Provide the (x, y) coordinate of the cell's center where the given text is located.  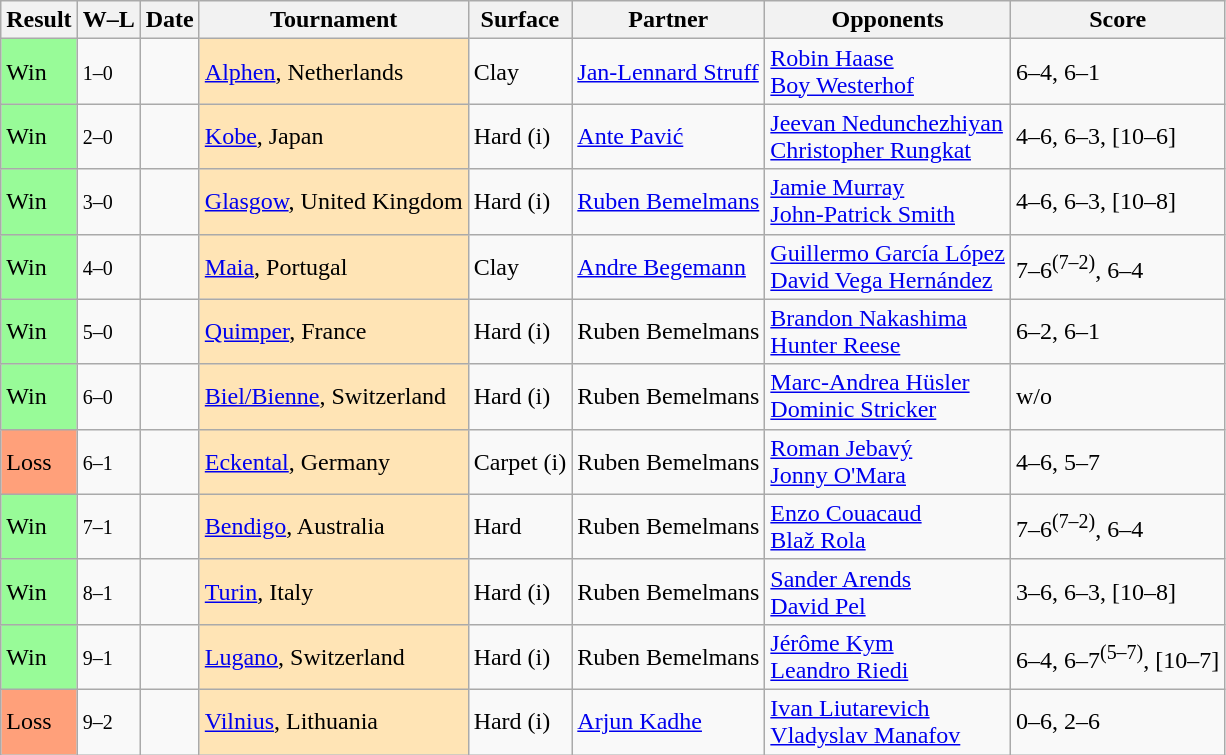
Result (39, 20)
Surface (520, 20)
Jérôme Kym Leandro Riedi (888, 656)
4–6, 6–3, [10–6] (1117, 136)
Kobe, Japan (334, 136)
Date (170, 20)
Lugano, Switzerland (334, 656)
Brandon Nakashima Hunter Reese (888, 332)
Jamie Murray John-Patrick Smith (888, 202)
W–L (108, 20)
Eckental, Germany (334, 462)
Sander Arends David Pel (888, 592)
Partner (668, 20)
Andre Begemann (668, 266)
5–0 (108, 332)
6–1 (108, 462)
Enzo Couacaud Blaž Rola (888, 526)
Hard (520, 526)
Jeevan Nedunchezhiyan Christopher Rungkat (888, 136)
4–6, 6–3, [10–8] (1117, 202)
Glasgow, United Kingdom (334, 202)
Alphen, Netherlands (334, 72)
Arjun Kadhe (668, 722)
Guillermo García López David Vega Hernández (888, 266)
6–4, 6–1 (1117, 72)
1–0 (108, 72)
0–6, 2–6 (1117, 722)
3–0 (108, 202)
4–0 (108, 266)
6–4, 6–7(5–7), [10–7] (1117, 656)
6–0 (108, 396)
8–1 (108, 592)
6–2, 6–1 (1117, 332)
Vilnius, Lithuania (334, 722)
Opponents (888, 20)
Turin, Italy (334, 592)
3–6, 6–3, [10–8] (1117, 592)
w/o (1117, 396)
2–0 (108, 136)
Score (1117, 20)
Quimper, France (334, 332)
Tournament (334, 20)
Maia, Portugal (334, 266)
Carpet (i) (520, 462)
Ivan Liutarevich Vladyslav Manafov (888, 722)
7–1 (108, 526)
Ante Pavić (668, 136)
Bendigo, Australia (334, 526)
Biel/Bienne, Switzerland (334, 396)
Robin Haase Boy Westerhof (888, 72)
Roman Jebavý Jonny O'Mara (888, 462)
9–2 (108, 722)
4–6, 5–7 (1117, 462)
9–1 (108, 656)
Marc-Andrea Hüsler Dominic Stricker (888, 396)
Jan-Lennard Struff (668, 72)
